From the cell containing the given text, extract its center point as [x, y] coordinate. 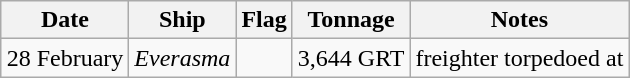
Everasma [182, 58]
Tonnage [351, 20]
Ship [182, 20]
28 February [65, 58]
Date [65, 20]
freighter torpedoed at [520, 58]
3,644 GRT [351, 58]
Flag [264, 20]
Notes [520, 20]
